Return (X, Y) of the center of cell containing provided text 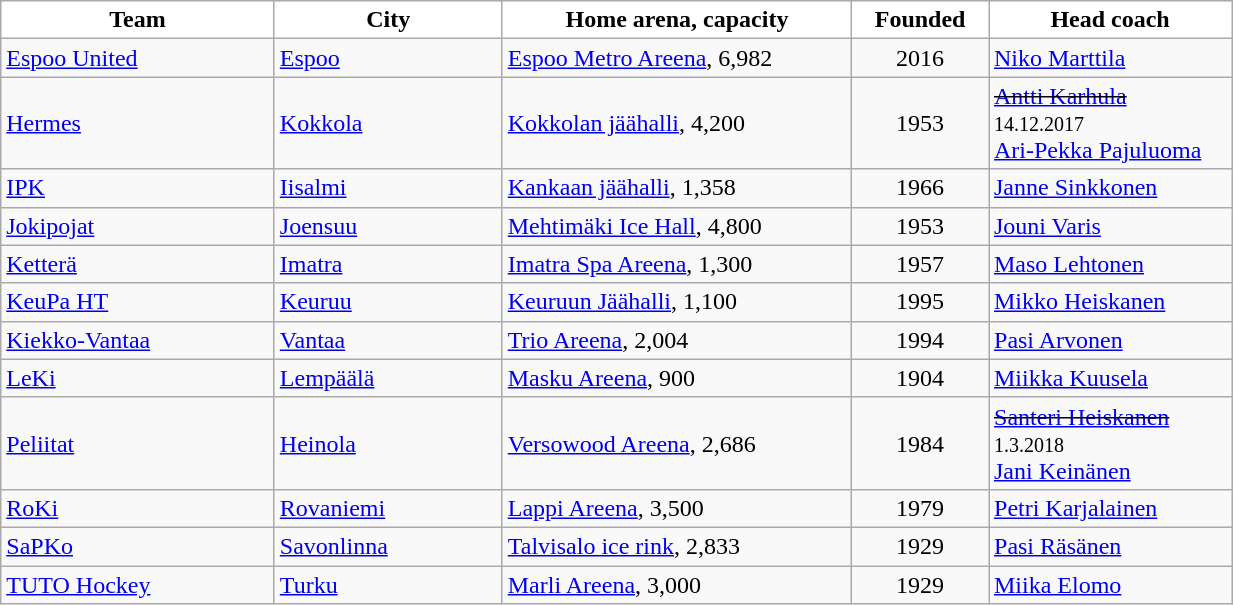
1979 (920, 508)
Kokkola (388, 123)
City (388, 20)
Marli Areena, 3,000 (677, 585)
Team (138, 20)
Maso Lehtonen (1110, 264)
Lempäälä (388, 378)
Mehtimäki Ice Hall, 4,800 (677, 226)
Jokipojat (138, 226)
Turku (388, 585)
Iisalmi (388, 188)
Hermes (138, 123)
Janne Sinkkonen (1110, 188)
Miikka Kuusela (1110, 378)
Home arena, capacity (677, 20)
Imatra Spa Areena, 1,300 (677, 264)
Niko Marttila (1110, 58)
Kankaan jäähalli, 1,358 (677, 188)
Santeri Heiskanen1.3.2018 Jani Keinänen (1110, 443)
1904 (920, 378)
1966 (920, 188)
1994 (920, 340)
2016 (920, 58)
Mikko Heiskanen (1110, 302)
Founded (920, 20)
Trio Areena, 2,004 (677, 340)
Rovaniemi (388, 508)
IPK (138, 188)
Miika Elomo (1110, 585)
Joensuu (388, 226)
1984 (920, 443)
RoKi (138, 508)
1995 (920, 302)
Pasi Arvonen (1110, 340)
TUTO Hockey (138, 585)
Keuruun Jäähalli, 1,100 (677, 302)
1957 (920, 264)
LeKi (138, 378)
Savonlinna (388, 546)
KeuPa HT (138, 302)
Kiekko-Vantaa (138, 340)
Espoo United (138, 58)
Keuruu (388, 302)
Kokkolan jäähalli, 4,200 (677, 123)
Versowood Areena, 2,686 (677, 443)
Peliitat (138, 443)
Espoo Metro Areena, 6,982 (677, 58)
Antti Karhula14.12.2017 Ari-Pekka Pajuluoma (1110, 123)
Vantaa (388, 340)
Masku Areena, 900 (677, 378)
Jouni Varis (1110, 226)
Espoo (388, 58)
Heinola (388, 443)
Ketterä (138, 264)
SaPKo (138, 546)
Pasi Räsänen (1110, 546)
Head coach (1110, 20)
Talvisalo ice rink, 2,833 (677, 546)
Petri Karjalainen (1110, 508)
Lappi Areena, 3,500 (677, 508)
Imatra (388, 264)
